Scan for the cell matching the given text and deliver its (X, Y) coordinate at center. 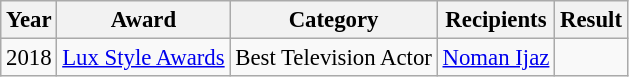
Category (334, 20)
Recipients (496, 20)
Lux Style Awards (144, 58)
Year (29, 20)
Result (592, 20)
Award (144, 20)
Best Television Actor (334, 58)
Noman Ijaz (496, 58)
2018 (29, 58)
